Identify which cell holds the provided text, then report its (X, Y) central coordinate. 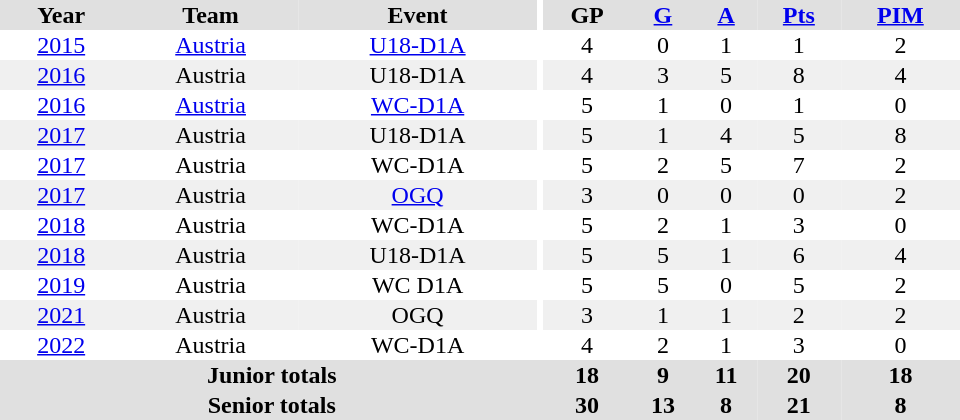
9 (664, 375)
2019 (61, 285)
11 (726, 375)
GP (586, 15)
G (664, 15)
WC D1A (418, 285)
20 (799, 375)
30 (586, 405)
Event (418, 15)
13 (664, 405)
Pts (799, 15)
Team (210, 15)
PIM (900, 15)
2021 (61, 315)
21 (799, 405)
2015 (61, 45)
Junior totals (272, 375)
6 (799, 255)
Year (61, 15)
2022 (61, 345)
7 (799, 165)
Senior totals (272, 405)
A (726, 15)
